Capture the cell that displays the provided text and extract its [x, y] central coordinate. 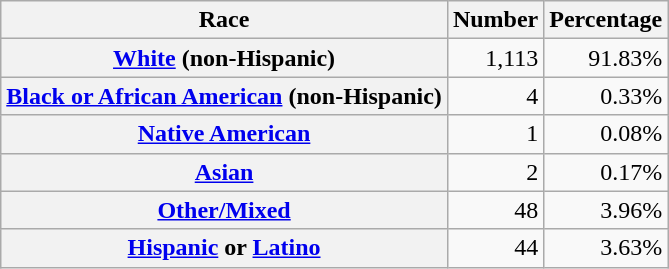
91.83% [606, 58]
Hispanic or Latino [224, 248]
0.08% [606, 134]
Other/Mixed [224, 210]
48 [495, 210]
1,113 [495, 58]
1 [495, 134]
3.96% [606, 210]
Native American [224, 134]
Race [224, 20]
Percentage [606, 20]
0.17% [606, 172]
White (non-Hispanic) [224, 58]
Black or African American (non-Hispanic) [224, 96]
Number [495, 20]
4 [495, 96]
2 [495, 172]
44 [495, 248]
3.63% [606, 248]
0.33% [606, 96]
Asian [224, 172]
